Capture the cell that displays the provided text and extract its (x, y) central coordinate. 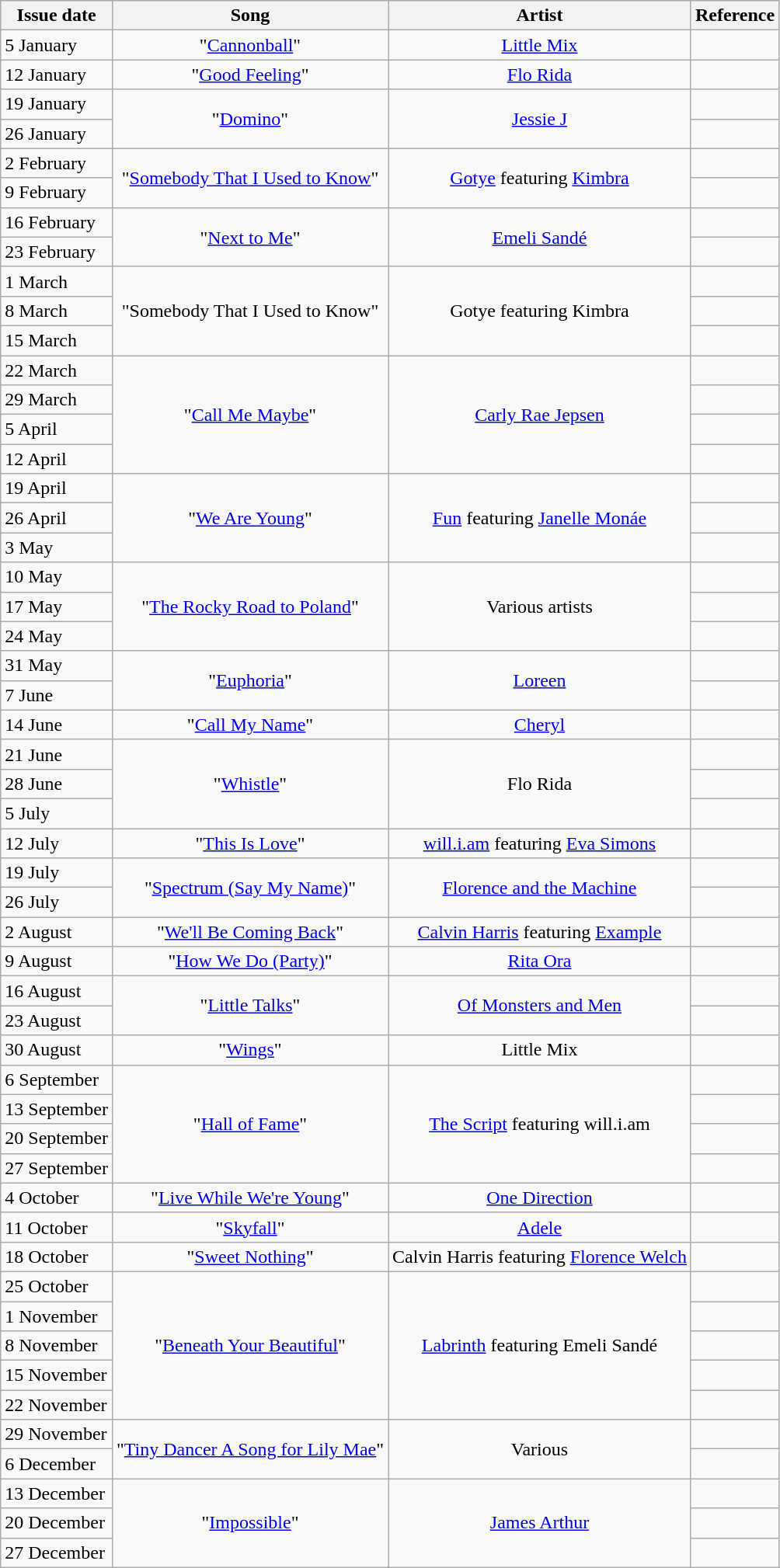
6 September (57, 1080)
Calvin Harris featuring Example (540, 932)
"Domino" (250, 119)
17 May (57, 607)
Florence and the Machine (540, 888)
4 October (57, 1198)
"Next to Me" (250, 237)
Loreen (540, 680)
"Spectrum (Say My Name)" (250, 888)
"Sweet Nothing" (250, 1257)
"Live While We're Young" (250, 1198)
16 February (57, 222)
"Wings" (250, 1050)
Adele (540, 1227)
30 August (57, 1050)
Labrinth featuring Emeli Sandé (540, 1345)
Artist (540, 16)
1 March (57, 281)
9 February (57, 193)
Song (250, 16)
15 March (57, 340)
2 February (57, 163)
5 April (57, 429)
12 July (57, 843)
1 November (57, 1316)
The Script featuring will.i.am (540, 1124)
3 May (57, 548)
"Impossible" (250, 1523)
"Beneath Your Beautiful" (250, 1345)
Various (540, 1449)
"The Rocky Road to Poland" (250, 607)
18 October (57, 1257)
5 July (57, 813)
22 March (57, 370)
"Cannonball" (250, 45)
26 January (57, 134)
13 September (57, 1109)
19 July (57, 873)
One Direction (540, 1198)
James Arthur (540, 1523)
20 September (57, 1139)
26 July (57, 902)
21 June (57, 754)
Of Monsters and Men (540, 1006)
"This Is Love" (250, 843)
Jessie J (540, 119)
6 December (57, 1464)
19 January (57, 104)
8 November (57, 1346)
23 August (57, 1020)
Calvin Harris featuring Florence Welch (540, 1257)
26 April (57, 518)
11 October (57, 1227)
Carly Rae Jepsen (540, 415)
2 August (57, 932)
9 August (57, 961)
"Call My Name" (250, 725)
8 March (57, 311)
"Skyfall" (250, 1227)
"Whistle" (250, 784)
"Little Talks" (250, 1006)
"We Are Young" (250, 518)
"Tiny Dancer A Song for Lily Mae" (250, 1449)
Emeli Sandé (540, 237)
27 September (57, 1168)
"How We Do (Party)" (250, 961)
29 November (57, 1434)
16 August (57, 991)
"Call Me Maybe" (250, 415)
"Good Feeling" (250, 75)
10 May (57, 577)
7 June (57, 695)
25 October (57, 1286)
will.i.am featuring Eva Simons (540, 843)
Cheryl (540, 725)
15 November (57, 1375)
13 December (57, 1493)
"We'll Be Coming Back" (250, 932)
24 May (57, 636)
5 January (57, 45)
31 May (57, 666)
23 February (57, 252)
12 April (57, 459)
14 June (57, 725)
22 November (57, 1405)
"Euphoria" (250, 680)
29 March (57, 400)
"Hall of Fame" (250, 1124)
Reference (735, 16)
19 April (57, 488)
Rita Ora (540, 961)
Fun featuring Janelle Monáe (540, 518)
27 December (57, 1552)
28 June (57, 784)
20 December (57, 1523)
12 January (57, 75)
Issue date (57, 16)
Various artists (540, 607)
